Return the (X, Y) coordinate for the center point of the cell that contains the specified text.  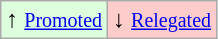
↑ Promoted (54, 20)
↓ Relegated (162, 20)
